Detect which cell encompasses the target text, then output its (x, y) center coordinate. 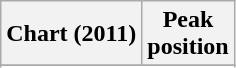
Chart (2011) (72, 34)
Peakposition (188, 34)
